Output the (X, Y) coordinate of the center of the cell containing the given text.  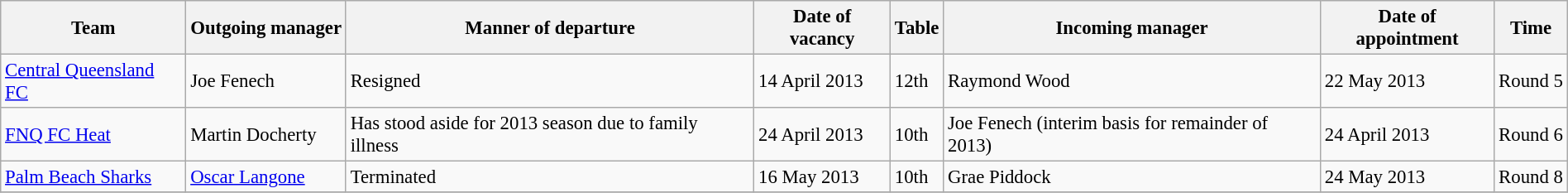
Palm Beach Sharks (93, 177)
12th (916, 81)
Round 8 (1531, 177)
Oscar Langone (266, 177)
Date of appointment (1407, 28)
Table (916, 28)
Terminated (549, 177)
24 May 2013 (1407, 177)
Central Queensland FC (93, 81)
Martin Docherty (266, 134)
22 May 2013 (1407, 81)
Date of vacancy (822, 28)
Outgoing manager (266, 28)
Round 6 (1531, 134)
Incoming manager (1132, 28)
14 April 2013 (822, 81)
Joe Fenech (interim basis for remainder of 2013) (1132, 134)
FNQ FC Heat (93, 134)
Has stood aside for 2013 season due to family illness (549, 134)
Time (1531, 28)
16 May 2013 (822, 177)
Raymond Wood (1132, 81)
Joe Fenech (266, 81)
Team (93, 28)
Round 5 (1531, 81)
Resigned (549, 81)
Manner of departure (549, 28)
Grae Piddock (1132, 177)
